Extract the (x, y) coordinate from the center of the cell holding the provided text.  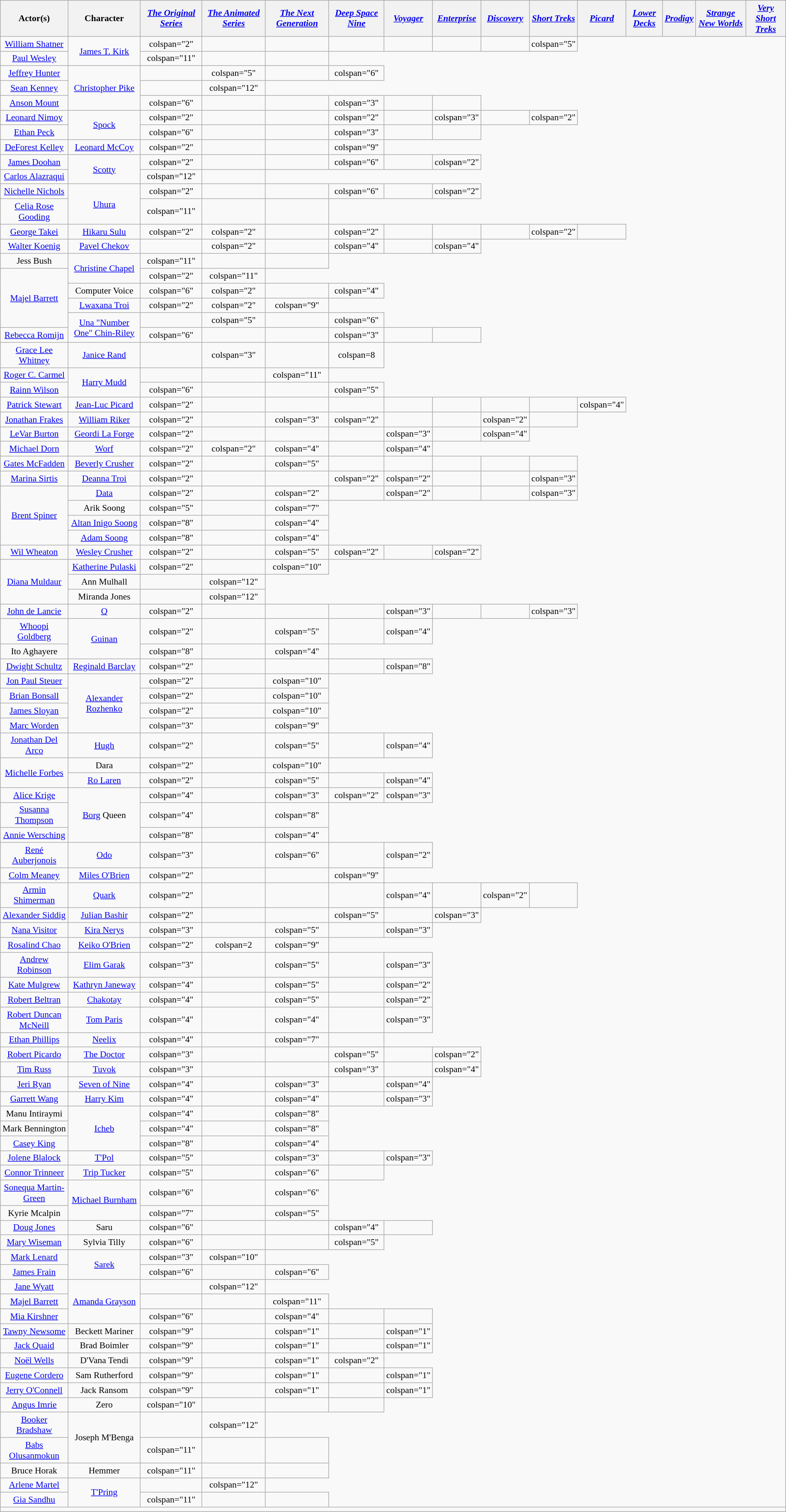
Rosalind Chao (34, 945)
Dara (104, 766)
Wil Wheaton (34, 552)
Discovery (505, 18)
Gates McFadden (34, 464)
Harry Mudd (104, 382)
Guinan (104, 639)
Brent Spiner (34, 515)
Lwaxana Troi (104, 306)
Robert Picardo (34, 1055)
colspan=2 (233, 945)
Alice Krige (34, 795)
Sean Kenney (34, 88)
Beckett Mariner (104, 1331)
Sonequa Martin-Green (34, 1193)
Andrew Robinson (34, 965)
Jane Wyatt (34, 1287)
Brian Bonsall (34, 696)
Hemmer (104, 1471)
The Doctor (104, 1055)
Quark (104, 896)
Miranda Jones (104, 597)
Dwight Schultz (34, 666)
Q (104, 612)
Zero (104, 1405)
Nichelle Nichols (34, 192)
Actor(s) (34, 18)
Harry Kim (104, 1099)
Elim Garak (104, 965)
Alexander Rozhenko (104, 703)
Armin Shimerman (34, 896)
Picard (602, 18)
Seven of Nine (104, 1084)
Connor Trinneer (34, 1173)
Gia Sandhu (34, 1500)
Character (104, 18)
Prodigy (679, 18)
Very Short Treks (766, 18)
Altan Inigo Soong (104, 523)
Sylvia Tilly (104, 1243)
John de Lancie (34, 612)
Nana Visitor (34, 930)
Angus Imrie (34, 1405)
Pavel Chekov (104, 246)
William Riker (104, 420)
Robert Beltran (34, 1000)
Uhura (104, 204)
Eugene Cordero (34, 1376)
Manu Intiraymi (34, 1114)
Noël Wells (34, 1361)
Michelle Forbes (34, 773)
Julian Bashir (104, 915)
Mary Wiseman (34, 1243)
Marc Worden (34, 726)
Jean-Luc Picard (104, 405)
Walter Koenig (34, 246)
Mark Bennington (34, 1129)
Bruce Horak (34, 1471)
Joseph M'Benga (104, 1438)
William Shatner (34, 44)
Celia Rose Gooding (34, 211)
Carlos Alazraqui (34, 177)
The Animated Series (233, 18)
Ro Laren (104, 780)
Deanna Troi (104, 478)
Worf (104, 449)
Colm Meaney (34, 875)
Tim Russ (34, 1070)
Kathryn Janeway (104, 985)
George Takei (34, 232)
Geordi La Forge (104, 434)
Rebecca Romijn (34, 335)
Leonard Nimoy (34, 118)
Scotty (104, 169)
Kira Nerys (104, 930)
Adam Soong (104, 538)
Grace Lee Whitney (34, 355)
Whoopi Goldberg (34, 632)
René Auberjonois (34, 855)
Enterprise (457, 18)
Jerry O'Connell (34, 1390)
T'Pol (104, 1158)
Katherine Pulaski (104, 567)
Hugh (104, 745)
Strange New Worlds (720, 18)
Jess Bush (34, 261)
Chakotay (104, 1000)
Tuvok (104, 1070)
Paul Wesley (34, 58)
Rainn Wilson (34, 390)
Spock (104, 125)
Ito Aghayere (34, 652)
Patrick Stewart (34, 405)
Jack Ransom (104, 1390)
Christopher Pike (104, 88)
Keiko O'Brien (104, 945)
Beverly Crusher (104, 464)
Arik Soong (104, 508)
Ann Mulhall (104, 582)
James Doohan (34, 162)
Booker Bradshaw (34, 1425)
Reginald Barclay (104, 666)
Computer Voice (104, 291)
colspan=8 (357, 355)
Sarek (104, 1264)
Alexander Siddig (34, 915)
Ethan Phillips (34, 1040)
Michael Dorn (34, 449)
Christine Chapel (104, 269)
Sam Rutherford (104, 1376)
Babs Olusanmokun (34, 1450)
DeForest Kelley (34, 147)
The Original Series (172, 18)
The Next Generation (297, 18)
Neelix (104, 1040)
Tom Paris (104, 1020)
James Sloyan (34, 711)
Jon Paul Steuer (34, 681)
Diana Muldaur (34, 582)
Jack Quaid (34, 1346)
Short Treks (554, 18)
James Frain (34, 1272)
Jolene Blalock (34, 1158)
D'Vana Tendi (104, 1361)
Anson Mount (34, 103)
Jeffrey Hunter (34, 73)
Janice Rand (104, 355)
Odo (104, 855)
Amanda Grayson (104, 1302)
Arlene Martel (34, 1485)
Borg Queen (104, 815)
Kate Mulgrew (34, 985)
LeVar Burton (34, 434)
Leonard McCoy (104, 147)
Wesley Crusher (104, 552)
Miles O'Brien (104, 875)
Jeri Ryan (34, 1084)
Michael Burnham (104, 1201)
Saru (104, 1228)
Marina Sirtis (34, 478)
Doug Jones (34, 1228)
Jonathan Frakes (34, 420)
James T. Kirk (104, 51)
Susanna Thompson (34, 815)
Una "Number One" Chin-Riley (104, 328)
Jonathan Del Arco (34, 745)
Hikaru Sulu (104, 232)
Brad Boimler (104, 1346)
Deep Space Nine (357, 18)
Kyrie Mcalpin (34, 1213)
Voyager (409, 18)
Annie Wersching (34, 835)
Icheb (104, 1129)
Lower Decks (644, 18)
Mark Lenard (34, 1257)
Tawny Newsome (34, 1331)
Roger C. Carmel (34, 375)
Ethan Peck (34, 133)
Data (104, 493)
Robert Duncan McNeill (34, 1020)
Casey King (34, 1143)
T'Pring (104, 1493)
Mia Kirshner (34, 1316)
Garrett Wang (34, 1099)
Trip Tucker (104, 1173)
